Locate the cell with the specified text and output its [X, Y] center coordinate. 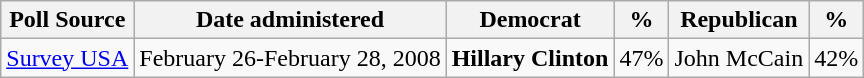
Survey USA [68, 58]
Date administered [290, 20]
Democrat [530, 20]
42% [836, 58]
John McCain [739, 58]
Hillary Clinton [530, 58]
February 26-February 28, 2008 [290, 58]
Poll Source [68, 20]
47% [642, 58]
Republican [739, 20]
